Return the (X, Y) coordinate for the center point of the cell that contains the specified text.  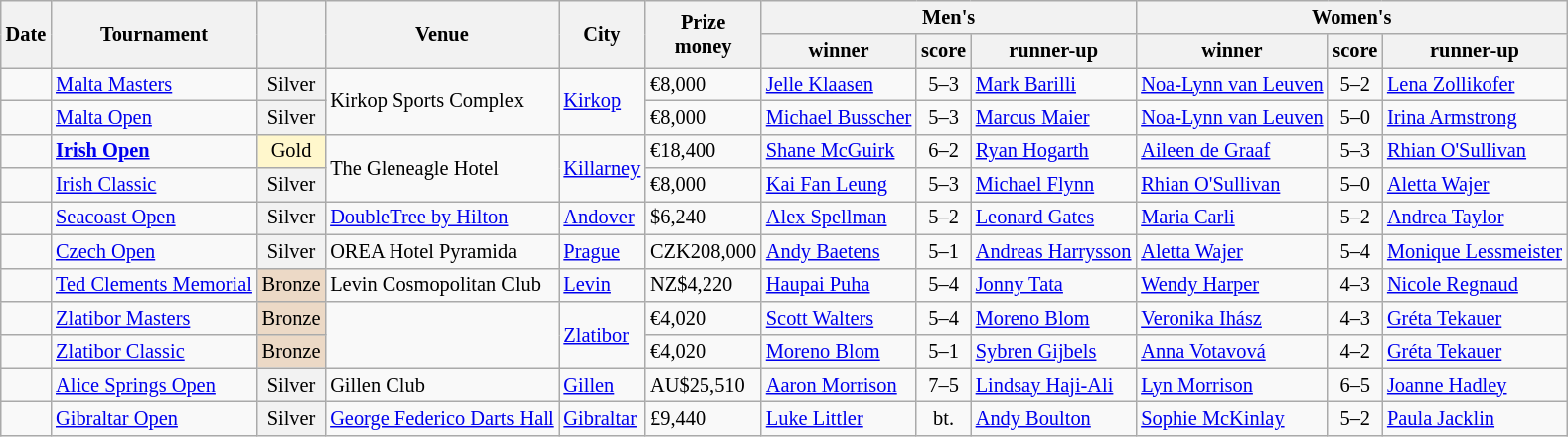
Andy Baetens (839, 251)
€18,400 (704, 151)
NZ$4,220 (704, 285)
Sybren Gijbels (1053, 352)
Maria Carli (1232, 218)
Andrea Taylor (1475, 218)
Anna Votavová (1232, 352)
Veronika Ihász (1232, 318)
Zlatibor (602, 334)
Leonard Gates (1053, 218)
Andover (602, 218)
Irish Classic (154, 185)
Lindsay Haji-Ali (1053, 385)
Irina Armstrong (1475, 117)
Lyn Morrison (1232, 385)
CZK208,000 (704, 251)
Gold (292, 151)
Wendy Harper (1232, 285)
4–2 (1355, 352)
Paula Jacklin (1475, 418)
Alex Spellman (839, 218)
Andy Boulton (1053, 418)
Aaron Morrison (839, 385)
Men's (948, 17)
George Federico Darts Hall (441, 418)
Kirkop Sports Complex (441, 101)
Luke Littler (839, 418)
City (602, 34)
Tournament (154, 34)
Mark Barilli (1053, 84)
Nicole Regnaud (1475, 285)
Seacoast Open (154, 218)
Malta Masters (154, 84)
Aileen de Graaf (1232, 151)
Czech Open (154, 251)
Joanne Hadley (1475, 385)
Date (26, 34)
Levin Cosmopolitan Club (441, 285)
Venue (441, 34)
Malta Open (154, 117)
Gibraltar Open (154, 418)
Killarney (602, 167)
Ted Clements Memorial (154, 285)
Michael Busscher (839, 117)
£9,440 (704, 418)
Levin (602, 285)
Alice Springs Open (154, 385)
Lena Zollikofer (1475, 84)
The Gleneagle Hotel (441, 167)
AU$25,510 (704, 385)
Kirkop (602, 101)
Jonny Tata (1053, 285)
Marcus Maier (1053, 117)
Sophie McKinlay (1232, 418)
Scott Walters (839, 318)
Irish Open (154, 151)
Andreas Harrysson (1053, 251)
Haupai Puha (839, 285)
bt. (944, 418)
$6,240 (704, 218)
6–2 (944, 151)
Women's (1351, 17)
Kai Fan Leung (839, 185)
Prizemoney (704, 34)
Gillen (602, 385)
Ryan Hogarth (1053, 151)
Zlatibor Masters (154, 318)
Gibraltar (602, 418)
Gillen Club (441, 385)
Michael Flynn (1053, 185)
OREA Hotel Pyramida (441, 251)
Prague (602, 251)
Shane McGuirk (839, 151)
7–5 (944, 385)
DoubleTree by Hilton (441, 218)
Jelle Klaasen (839, 84)
6–5 (1355, 385)
Zlatibor Classic (154, 352)
Monique Lessmeister (1475, 251)
